Output the [X, Y] coordinate of the center of the cell containing the given text.  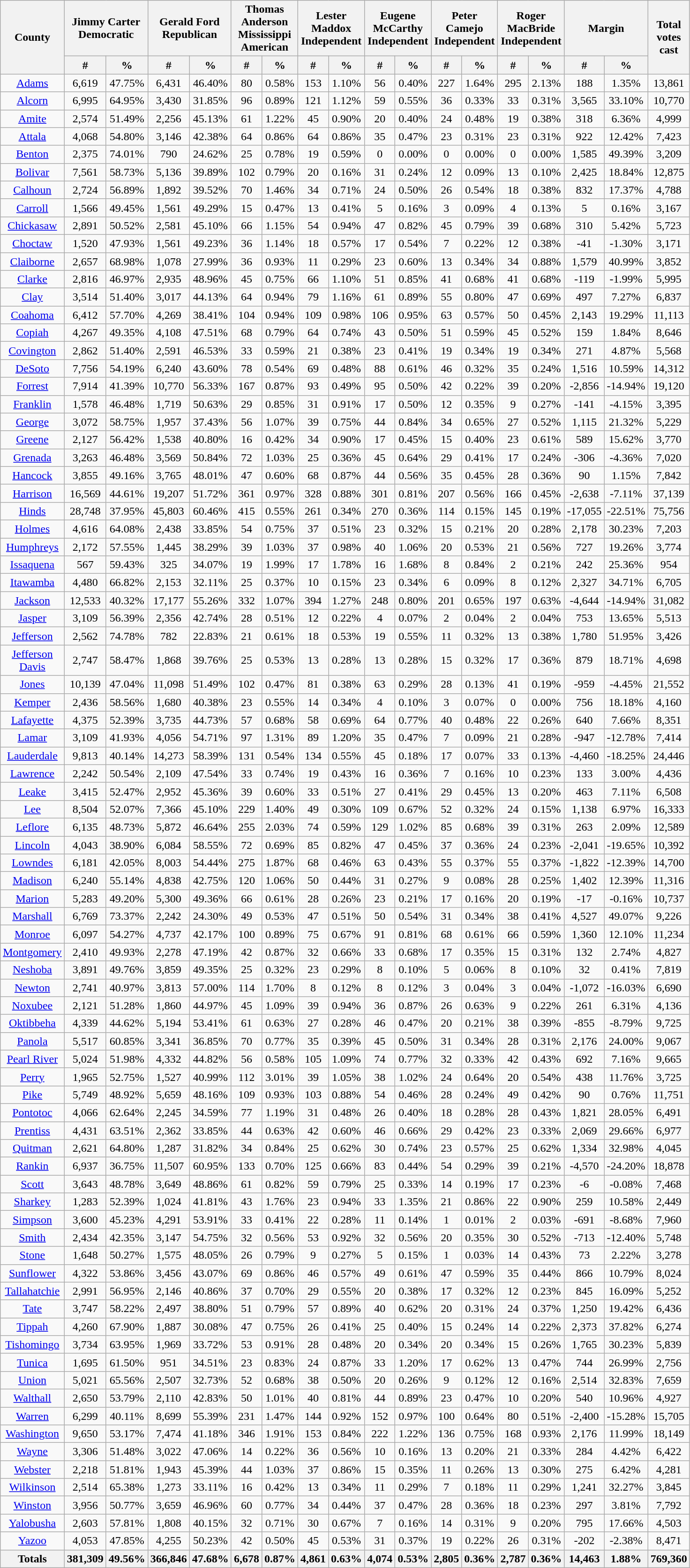
Sharkey [32, 1202]
54.80% [127, 136]
756 [584, 702]
2,741 [85, 988]
16,333 [668, 809]
6 [446, 583]
Tippah [32, 1327]
-202 [584, 1541]
Alcorn [32, 101]
39.76% [210, 660]
19.42% [626, 1309]
366,846 [169, 1559]
Covington [32, 351]
3,956 [85, 1505]
-15.28% [626, 1416]
18.71% [626, 660]
Noxubee [32, 1005]
4.87% [626, 351]
2,935 [169, 279]
0.25% [547, 881]
1,250 [584, 1309]
61.50% [127, 1362]
5.42% [626, 225]
297 [584, 1505]
129 [380, 827]
Lawrence [32, 773]
48.73% [127, 827]
2,069 [584, 1130]
-855 [584, 1023]
42.05% [127, 863]
55.14% [127, 881]
270 [380, 511]
2,425 [584, 172]
49.29% [210, 208]
3,891 [85, 970]
-7.11% [626, 493]
12,533 [85, 600]
10.79% [626, 1273]
13.65% [626, 618]
295 [513, 83]
Issaquena [32, 565]
-19.65% [626, 845]
46.53% [210, 351]
4,160 [668, 702]
Harrison [32, 493]
-4,460 [584, 756]
9,813 [85, 756]
14,273 [169, 756]
45.23% [127, 1220]
795 [584, 1523]
60.85% [127, 1041]
10,737 [668, 899]
Gerald FordRepublican [189, 28]
1,575 [169, 1255]
4,281 [668, 1470]
1,287 [169, 1148]
Itawamba [32, 583]
48.96% [210, 279]
2,497 [169, 1309]
45.39% [210, 1470]
248 [380, 600]
3,747 [85, 1309]
4,431 [85, 1130]
6,436 [668, 1309]
0.78% [279, 154]
58.55% [210, 845]
16.09% [626, 1291]
-6 [584, 1184]
1,520 [85, 243]
394 [313, 600]
50.54% [127, 773]
Montgomery [32, 952]
Franklin [32, 404]
1.91% [279, 1434]
0.76% [626, 1095]
1,780 [584, 636]
7,792 [668, 1505]
769,360 [668, 1559]
255 [247, 827]
6,705 [668, 583]
1.87% [279, 863]
51.28% [127, 1005]
3,600 [85, 1220]
5,229 [668, 422]
51.72% [210, 493]
3,765 [169, 475]
1,808 [169, 1523]
Calhoun [32, 190]
49.45% [127, 208]
53.17% [127, 1434]
14,312 [668, 368]
12,875 [668, 172]
2,373 [584, 1327]
145 [513, 511]
Jasper [32, 618]
44.61% [127, 493]
2,603 [85, 1523]
7,414 [668, 738]
45.36% [210, 791]
8,351 [668, 720]
57.00% [210, 988]
2,109 [169, 773]
2,991 [85, 1291]
753 [584, 618]
2,121 [85, 1005]
3,734 [85, 1344]
6.97% [626, 809]
38.41% [210, 315]
2,449 [668, 1202]
5,021 [85, 1380]
Rankin [32, 1166]
567 [85, 565]
-2,856 [584, 386]
46.40% [210, 83]
4,698 [668, 660]
Jones [32, 684]
Scott [32, 1184]
2,218 [85, 1470]
3,845 [668, 1487]
32.27% [626, 1487]
6,135 [85, 827]
51.81% [127, 1470]
9,725 [668, 1023]
45,803 [169, 511]
66.82% [127, 583]
36.85% [210, 1041]
1,585 [584, 154]
310 [584, 225]
Amite [32, 119]
60.46% [210, 511]
5,839 [668, 1344]
Panola [32, 1041]
415 [247, 511]
59.43% [127, 565]
3,147 [169, 1238]
5,517 [85, 1041]
0.14% [413, 1220]
6.42% [626, 1470]
8,003 [169, 863]
3,306 [85, 1452]
1.19% [279, 1112]
9,650 [85, 1434]
2.22% [626, 1255]
136 [446, 1434]
438 [584, 1077]
Jefferson Davis [32, 660]
Leake [32, 791]
53.86% [127, 1273]
17.37% [626, 190]
2,362 [169, 1130]
1.27% [347, 600]
42.35% [127, 1238]
47.93% [127, 243]
Wayne [32, 1452]
3,855 [85, 475]
0.83% [279, 1362]
19,207 [169, 493]
Margin [606, 28]
Washington [32, 1434]
3,643 [85, 1184]
Oktibbeha [32, 1023]
16,569 [85, 493]
47.06% [210, 1452]
3,341 [169, 1041]
832 [584, 190]
1,402 [584, 881]
2,178 [584, 529]
95 [380, 386]
32.83% [626, 1380]
42.83% [210, 1398]
18.18% [626, 702]
41.81% [210, 1202]
11,507 [169, 1166]
125 [313, 1166]
55.39% [210, 1416]
11,316 [668, 881]
49.93% [127, 952]
24,446 [668, 756]
3,649 [169, 1184]
7,756 [85, 368]
2,952 [169, 791]
10,139 [85, 684]
-24.20% [626, 1166]
2,256 [169, 119]
3,770 [668, 440]
6,769 [85, 916]
50.23% [210, 1541]
1.46% [279, 190]
3.81% [626, 1505]
227 [446, 83]
44.82% [210, 1059]
-119 [584, 279]
1,892 [169, 190]
24.00% [626, 1041]
52.75% [127, 1077]
Simpson [32, 1220]
879 [584, 660]
48.78% [127, 1184]
3,415 [85, 791]
6.31% [626, 1005]
463 [584, 791]
5,513 [668, 618]
-4.36% [626, 458]
91 [380, 934]
325 [169, 565]
40.15% [210, 1523]
34.71% [626, 583]
104 [247, 315]
3,072 [85, 422]
2,172 [85, 547]
Roger MacBrideIndependent [531, 28]
3,565 [584, 101]
4,503 [668, 1523]
-1.99% [626, 279]
47.51% [210, 333]
Claiborne [32, 261]
-2,638 [584, 493]
57.81% [127, 1523]
201 [446, 600]
57.70% [127, 315]
1,860 [169, 1005]
106 [380, 315]
38.90% [127, 845]
4,068 [85, 136]
31.82% [210, 1148]
103 [313, 1095]
48.92% [127, 1095]
3,167 [668, 208]
-4,570 [584, 1166]
2,146 [169, 1291]
2.03% [279, 827]
7,366 [169, 809]
Humphreys [32, 547]
53.41% [210, 1023]
1.14% [279, 243]
7.66% [626, 720]
5,024 [85, 1059]
12.10% [626, 934]
6,412 [85, 315]
33.72% [210, 1344]
-2,041 [584, 845]
132 [584, 952]
692 [584, 1059]
7,468 [668, 1184]
6,274 [668, 1327]
2,327 [584, 583]
28.05% [626, 1112]
Thomas AndersonMississippi American [264, 28]
Yazoo [32, 1541]
37,139 [668, 493]
21.32% [626, 422]
Hinds [32, 511]
2,621 [85, 1148]
49.23% [210, 243]
Pearl River [32, 1059]
74.01% [127, 154]
Yalobusha [32, 1523]
2.13% [547, 83]
2,245 [169, 1112]
Lauderdale [32, 756]
1,241 [584, 1487]
26.99% [626, 1362]
Grenada [32, 458]
-1,072 [584, 988]
318 [584, 119]
50.77% [127, 1505]
167 [247, 386]
39.89% [210, 172]
2,787 [513, 1559]
2,747 [85, 660]
Wilkinson [32, 1487]
Eugene McCarthyIndependent [398, 28]
53.79% [127, 1398]
65.56% [127, 1380]
Totals [32, 1559]
4,737 [169, 934]
1,516 [584, 368]
1,969 [169, 1344]
0.95% [413, 315]
-8.79% [626, 1023]
3,209 [668, 154]
8,471 [668, 1541]
44.62% [127, 1023]
6,619 [85, 83]
2,410 [85, 952]
Total votes cast [668, 38]
782 [169, 636]
166 [513, 493]
4,260 [85, 1327]
Madison [32, 881]
42.74% [210, 618]
4,056 [169, 738]
46.96% [210, 1505]
14,700 [668, 863]
47.75% [127, 83]
51.95% [626, 636]
-0.08% [626, 1184]
5,995 [668, 279]
Pontotoc [32, 1112]
6,491 [668, 1112]
-12.78% [626, 738]
50.84% [210, 458]
54.71% [210, 738]
47.68% [210, 1559]
5,723 [668, 225]
51.98% [127, 1059]
6,977 [668, 1130]
361 [247, 493]
207 [446, 493]
22.83% [210, 636]
2,375 [85, 154]
-4.15% [626, 404]
6,690 [668, 988]
4,136 [668, 1005]
105 [313, 1059]
2,127 [85, 440]
56.95% [127, 1291]
1,965 [85, 1077]
301 [380, 493]
7,819 [668, 970]
5,568 [668, 351]
31.85% [210, 101]
Leflore [32, 827]
3,017 [169, 297]
231 [247, 1416]
48.05% [210, 1255]
34.51% [210, 1362]
47.54% [210, 773]
1.64% [480, 83]
2.74% [626, 952]
271 [584, 351]
Forrest [32, 386]
5,748 [668, 1238]
-17,055 [584, 511]
4,269 [169, 315]
2,562 [85, 636]
7,423 [668, 136]
1,538 [169, 440]
134 [313, 756]
168 [513, 1434]
4,616 [85, 529]
60 [247, 1505]
4,436 [668, 773]
12,589 [668, 827]
6,995 [85, 101]
10.96% [626, 1398]
7,914 [85, 386]
21,552 [668, 684]
Kemper [32, 702]
77 [247, 1112]
Lincoln [32, 845]
0.01% [480, 1220]
Walthall [32, 1398]
1,078 [169, 261]
11,234 [668, 934]
7,960 [668, 1220]
43.60% [210, 368]
56.39% [127, 618]
3,430 [169, 101]
Lee [32, 809]
45.13% [210, 119]
Winston [32, 1505]
0.06% [480, 970]
3,426 [668, 636]
64.08% [127, 529]
4,066 [85, 1112]
4,339 [85, 1023]
11,751 [668, 1095]
29.66% [626, 1130]
1.47% [279, 1416]
34.07% [210, 565]
81 [313, 684]
52.47% [127, 791]
32.11% [210, 583]
3,852 [668, 261]
Marion [32, 899]
33.11% [210, 1487]
42.38% [210, 136]
6,431 [169, 83]
3,813 [169, 988]
24.30% [210, 916]
845 [584, 1291]
49.39% [626, 154]
48.01% [210, 475]
2,657 [85, 261]
4,838 [169, 881]
790 [169, 154]
Perry [32, 1077]
30.08% [210, 1327]
51.48% [127, 1452]
10.58% [626, 1202]
Lafayette [32, 720]
951 [169, 1362]
1,024 [169, 1202]
497 [584, 297]
25.36% [626, 565]
0.49% [347, 386]
13,861 [668, 83]
-17 [584, 899]
Warren [32, 1416]
Carroll [32, 208]
31,082 [668, 600]
42.17% [210, 934]
Holmes [32, 529]
-4,644 [584, 600]
Coahoma [32, 315]
Bolivar [32, 172]
5,252 [668, 1291]
3,171 [668, 243]
County [32, 38]
41.93% [127, 738]
40.14% [127, 756]
15,705 [668, 1416]
83 [380, 1166]
93 [313, 386]
11,098 [169, 684]
Jackson [32, 600]
73.37% [127, 916]
2,153 [169, 583]
5,659 [169, 1095]
6,508 [668, 791]
2,143 [584, 315]
4,827 [668, 952]
188 [584, 83]
4,480 [85, 583]
2,650 [85, 1398]
5,283 [85, 899]
Prentiss [32, 1130]
19,120 [668, 386]
79 [313, 297]
44.73% [210, 720]
49.16% [127, 475]
5,749 [85, 1095]
7,659 [668, 1380]
3,725 [668, 1077]
15.62% [626, 440]
34.59% [210, 1112]
62.64% [127, 1112]
1.78% [347, 565]
Smith [32, 1238]
640 [584, 720]
5,300 [169, 899]
11.99% [626, 1434]
6,678 [247, 1559]
259 [584, 1202]
2,891 [85, 225]
9,665 [668, 1059]
1,957 [169, 422]
Greene [32, 440]
18,149 [668, 1434]
56.89% [127, 190]
78 [247, 368]
47.85% [127, 1541]
381,309 [85, 1559]
Choctaw [32, 243]
-691 [584, 1220]
1,868 [169, 660]
48.86% [210, 1184]
263 [584, 827]
40.11% [127, 1416]
46.64% [210, 827]
954 [668, 565]
332 [247, 600]
2,507 [169, 1380]
Lester MaddoxIndependent [331, 28]
18,878 [668, 1166]
1,283 [85, 1202]
4,074 [380, 1559]
10,392 [668, 845]
328 [313, 493]
96 [247, 101]
922 [584, 136]
8,504 [85, 809]
-12.39% [626, 863]
57.55% [127, 547]
50.52% [127, 225]
56.42% [127, 440]
Lamar [32, 738]
Union [32, 1380]
7,561 [85, 172]
3.00% [626, 773]
6,837 [668, 297]
50.27% [127, 1255]
3,263 [85, 458]
2,724 [85, 190]
112 [247, 1077]
9,067 [668, 1041]
17.66% [626, 1523]
3,395 [668, 404]
32.73% [210, 1380]
1,115 [584, 422]
54.44% [210, 863]
2,438 [169, 529]
19.29% [626, 315]
4,788 [668, 190]
3,774 [668, 547]
4,927 [668, 1398]
-959 [584, 684]
54.27% [127, 934]
58.75% [127, 422]
3,278 [668, 1255]
67.90% [127, 1327]
727 [584, 547]
1,680 [169, 702]
47.19% [210, 952]
Pike [32, 1095]
68.98% [127, 261]
58.39% [210, 756]
24.62% [210, 154]
88 [380, 368]
2.09% [626, 827]
2,356 [169, 618]
40.86% [210, 1291]
-18.25% [626, 756]
49.76% [127, 970]
284 [584, 1452]
1.70% [279, 988]
Tate [32, 1309]
242 [584, 565]
5,194 [169, 1023]
2,591 [169, 351]
1,360 [584, 934]
56.33% [210, 386]
1.12% [347, 101]
Tishomingo [32, 1344]
75,756 [668, 511]
-4.45% [626, 684]
Chickasaw [32, 225]
2,436 [85, 702]
50.63% [210, 404]
4,053 [85, 1541]
63.51% [127, 1130]
65.38% [127, 1487]
Hancock [32, 475]
4,291 [169, 1220]
4.42% [626, 1452]
3,022 [169, 1452]
589 [584, 440]
7.16% [626, 1059]
1,527 [169, 1077]
6,937 [85, 1166]
8,646 [668, 333]
12.39% [626, 881]
-141 [584, 404]
2,816 [85, 279]
37.43% [210, 422]
40.97% [127, 988]
3,859 [169, 970]
540 [584, 1398]
14,463 [584, 1559]
47.04% [127, 684]
1,579 [584, 261]
744 [584, 1362]
Tallahatchie [32, 1291]
40.32% [127, 600]
73 [584, 1255]
3,514 [85, 297]
159 [584, 333]
121 [313, 101]
Jefferson [32, 636]
36.75% [127, 1166]
44.13% [210, 297]
4,255 [169, 1541]
-1,822 [584, 863]
46.97% [127, 279]
Benton [32, 154]
-713 [584, 1238]
40.38% [210, 702]
222 [380, 1434]
43.07% [210, 1273]
1,138 [584, 809]
Lowndes [32, 863]
Stone [32, 1255]
7,474 [169, 1434]
-22.51% [626, 511]
4,267 [85, 333]
3,456 [169, 1273]
6,422 [668, 1452]
7.11% [626, 791]
6,097 [85, 934]
3.01% [279, 1077]
Neshoba [32, 970]
7,842 [668, 475]
49.36% [210, 899]
1,943 [169, 1470]
7.27% [626, 297]
3,146 [169, 136]
42.75% [210, 881]
1,566 [85, 208]
74.78% [127, 636]
1.76% [279, 1202]
1,273 [169, 1487]
58 [313, 720]
3,659 [169, 1505]
4,043 [85, 845]
-2,400 [584, 1416]
32.98% [626, 1148]
17,177 [169, 600]
Clay [32, 297]
1,695 [85, 1362]
2,110 [169, 1398]
4,332 [169, 1059]
64.95% [127, 101]
-306 [584, 458]
3,569 [169, 458]
-1.30% [626, 243]
346 [247, 1434]
5,136 [169, 172]
Webster [32, 1470]
58.73% [127, 172]
38.29% [210, 547]
1.88% [626, 1559]
Monroe [32, 934]
1,334 [584, 1148]
2,581 [169, 225]
7,203 [668, 529]
4,861 [313, 1559]
6,299 [85, 1416]
George [32, 422]
131 [247, 756]
-947 [584, 738]
7,020 [668, 458]
33.10% [626, 101]
11,113 [668, 315]
53.91% [210, 1220]
6,084 [169, 845]
49.56% [127, 1559]
6,181 [85, 863]
58.22% [127, 1309]
4,322 [85, 1273]
144 [313, 1416]
1,719 [169, 404]
Copiah [32, 333]
0.08% [480, 881]
2,756 [668, 1362]
3,735 [169, 720]
75 [313, 934]
12.42% [626, 136]
2,805 [446, 1559]
Adams [32, 83]
229 [247, 809]
1,821 [584, 1112]
2,434 [85, 1238]
1.99% [279, 565]
55.26% [210, 600]
1.31% [279, 738]
2,278 [169, 952]
63.95% [127, 1344]
9,226 [668, 916]
Marshall [32, 916]
Peter CamejoIndependent [465, 28]
27.99% [210, 261]
52.07% [127, 809]
1,648 [85, 1255]
49.20% [127, 899]
866 [584, 1273]
58.47% [127, 660]
37.95% [127, 511]
48.16% [210, 1095]
41.39% [127, 386]
1,887 [169, 1327]
Tunica [32, 1362]
1,765 [584, 1344]
Jimmy CarterDemocratic [106, 28]
152 [380, 1416]
2,574 [85, 119]
1.16% [347, 297]
1.05% [347, 1077]
-0.16% [626, 899]
37.82% [626, 1327]
DeSoto [32, 368]
64.80% [127, 1148]
Attala [32, 136]
-8.68% [626, 1220]
6.36% [626, 119]
19.26% [626, 547]
-41 [584, 243]
11.76% [626, 1077]
1.01% [279, 1398]
4,527 [584, 916]
Sunflower [32, 1273]
4,108 [169, 333]
28,748 [85, 511]
Clarke [32, 279]
60.95% [210, 1166]
54.75% [210, 1238]
4,045 [668, 1148]
-16.03% [626, 988]
38.80% [210, 1309]
54.19% [127, 368]
4,999 [668, 119]
1.68% [413, 565]
Quitman [32, 1148]
8,699 [169, 1416]
8,024 [668, 1273]
89 [313, 738]
120 [247, 881]
44.97% [210, 1005]
1,445 [169, 547]
Newton [32, 988]
2,862 [85, 351]
39.52% [210, 190]
97 [247, 738]
-12.40% [626, 1238]
4,375 [85, 720]
10.59% [626, 368]
1.84% [626, 333]
41.18% [210, 1434]
5,872 [169, 827]
40.80% [210, 440]
197 [513, 600]
1,578 [85, 404]
1.40% [279, 809]
-2.38% [626, 1541]
49.07% [626, 916]
18.84% [626, 172]
58.56% [127, 702]
